Determine the [x, y] coordinate at the center of the cell enclosing the given text.  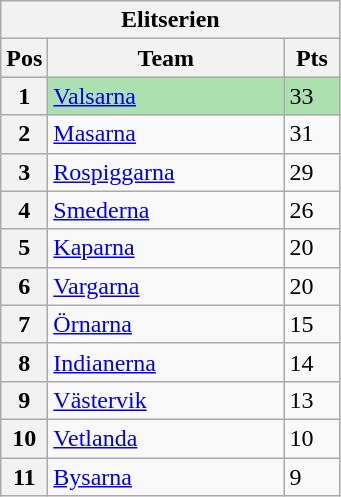
Bysarna [166, 477]
7 [24, 324]
15 [312, 324]
1 [24, 96]
13 [312, 400]
Indianerna [166, 362]
11 [24, 477]
Vetlanda [166, 438]
Valsarna [166, 96]
Västervik [166, 400]
14 [312, 362]
Pos [24, 58]
8 [24, 362]
4 [24, 210]
26 [312, 210]
33 [312, 96]
2 [24, 134]
Rospiggarna [166, 172]
Team [166, 58]
31 [312, 134]
Masarna [166, 134]
29 [312, 172]
Vargarna [166, 286]
6 [24, 286]
Smederna [166, 210]
Elitserien [170, 20]
Pts [312, 58]
5 [24, 248]
3 [24, 172]
Örnarna [166, 324]
Kaparna [166, 248]
